Extract the [x, y] coordinate from the center of the cell holding the provided text.  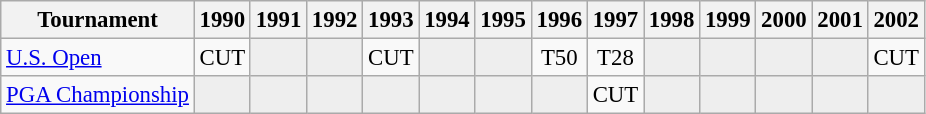
1994 [447, 20]
1997 [615, 20]
2000 [784, 20]
1991 [278, 20]
T28 [615, 58]
U.S. Open [98, 58]
1995 [503, 20]
1998 [672, 20]
1996 [559, 20]
PGA Championship [98, 95]
1990 [222, 20]
1993 [391, 20]
2002 [896, 20]
Tournament [98, 20]
2001 [840, 20]
T50 [559, 58]
1992 [335, 20]
1999 [728, 20]
